Provide the (x, y) coordinate of the cell's center where the given text is located.  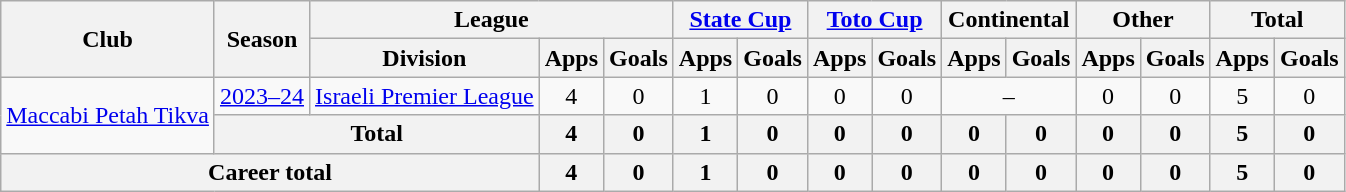
Club (108, 39)
2023–24 (262, 96)
Israeli Premier League (425, 96)
State Cup (740, 20)
Maccabi Petah Tikva (108, 115)
– (1009, 96)
Continental (1009, 20)
Toto Cup (874, 20)
Career total (270, 172)
Other (1143, 20)
League (492, 20)
Season (262, 39)
Division (425, 58)
